Return the (x, y) coordinate for the center point of the cell that contains the specified text.  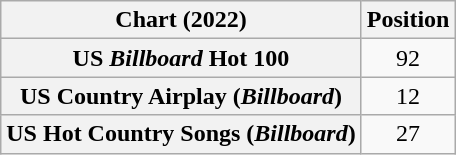
27 (408, 134)
US Country Airplay (Billboard) (181, 96)
Chart (2022) (181, 20)
US Billboard Hot 100 (181, 58)
Position (408, 20)
12 (408, 96)
92 (408, 58)
US Hot Country Songs (Billboard) (181, 134)
